Search for the cell housing the specified text and yield its [x, y] center coordinate. 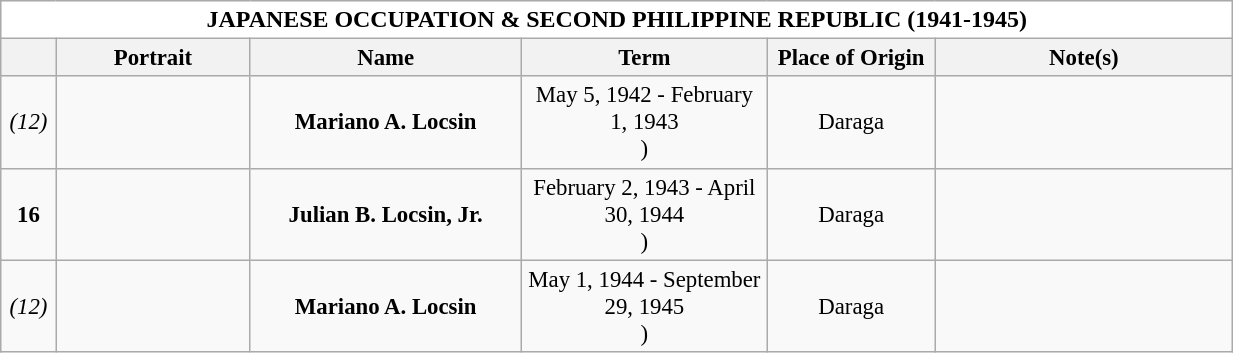
JAPANESE OCCUPATION & SECOND PHILIPPINE REPUBLIC (1941-1945) [617, 20]
16 [28, 214]
Name [386, 58]
May 1, 1944 - September 29, 1945 ) [645, 306]
Portrait [153, 58]
Place of Origin [851, 58]
May 5, 1942 - February 1, 1943 ) [645, 123]
Term [645, 58]
Julian B. Locsin, Jr. [386, 214]
February 2, 1943 - April 30, 1944 ) [645, 214]
Note(s) [1084, 58]
